Detect which cell encompasses the target text, then output its [X, Y] center coordinate. 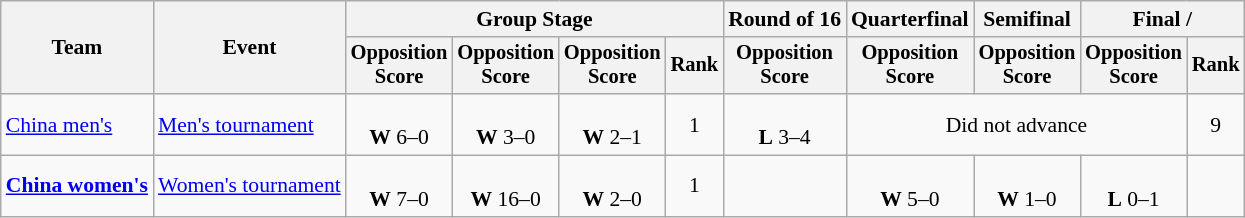
L 0–1 [1134, 186]
Semifinal [1028, 19]
Women's tournament [250, 186]
Men's tournament [250, 124]
W 16–0 [506, 186]
W 2–1 [612, 124]
W 1–0 [1028, 186]
China men's [77, 124]
Group Stage [534, 19]
Round of 16 [784, 19]
9 [1216, 124]
Did not advance [1016, 124]
Final / [1162, 19]
L 3–4 [784, 124]
W 7–0 [400, 186]
Team [77, 48]
Quarterfinal [910, 19]
W 5–0 [910, 186]
W 2–0 [612, 186]
W 3–0 [506, 124]
Event [250, 48]
China women's [77, 186]
W 6–0 [400, 124]
